Capture the cell that displays the provided text and extract its (X, Y) central coordinate. 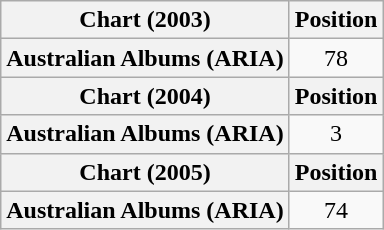
78 (336, 58)
3 (336, 134)
Chart (2004) (145, 96)
74 (336, 210)
Chart (2003) (145, 20)
Chart (2005) (145, 172)
